Detect which cell encompasses the target text, then output its [x, y] center coordinate. 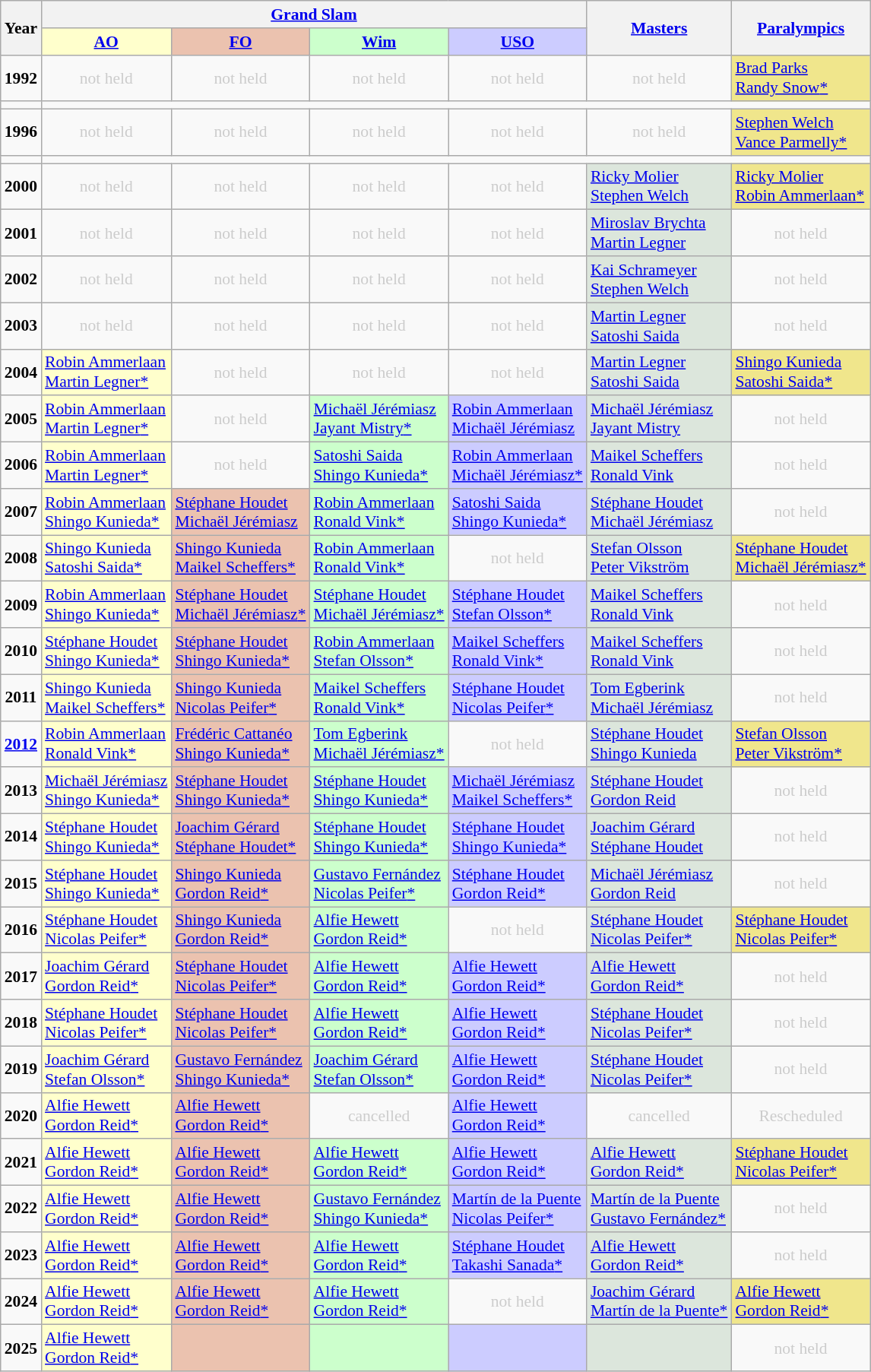
1996 [21, 132]
2017 [21, 976]
Year [21, 27]
Joachim Gérard Stéphane Houdet* [240, 838]
Stéphane Houdet Stefan Olsson* [518, 605]
2011 [21, 698]
2014 [21, 838]
FO [240, 42]
Rescheduled [800, 1116]
Ricky Molier Robin Ammerlaan* [800, 187]
2013 [21, 791]
Stéphane Houdet Gordon Reid [660, 791]
2025 [21, 1348]
Gustavo Fernández Nicolas Peifer* [379, 883]
Martín de la Puente Gustavo Fernández* [660, 1209]
Kai Schrameyer Stephen Welch [660, 280]
2004 [21, 372]
2009 [21, 605]
2019 [21, 1069]
Robin Ammerlaan Michaël Jérémiasz [518, 420]
Shingo Kunieda Nicolas Peifer* [240, 698]
2003 [21, 325]
2008 [21, 558]
Michaël Jérémiasz Jayant Mistry* [379, 420]
USO [518, 42]
Stefan Olsson Peter Vikström [660, 558]
Ricky Molier Stephen Welch [660, 187]
2015 [21, 883]
Michaël Jérémiasz Maikel Scheffers* [518, 791]
Tom Egberink Michaël Jérémiasz* [379, 743]
2002 [21, 280]
Masters [660, 27]
2023 [21, 1256]
Frédéric Cattanéo Shingo Kunieda* [240, 743]
2012 [21, 743]
Paralympics [800, 27]
Michaël Jérémiasz Jayant Mistry [660, 420]
1992 [21, 78]
2001 [21, 233]
Joachim Gérard Stéphane Houdet [660, 838]
2007 [21, 512]
2021 [21, 1163]
2020 [21, 1116]
2006 [21, 465]
2018 [21, 1023]
Wim [379, 42]
2024 [21, 1301]
Stéphane Houdet Takashi Sanada* [518, 1256]
2022 [21, 1209]
Miroslav Brychta Martin Legner [660, 233]
Tom Egberink Michaël Jérémiasz [660, 698]
Robin Ammerlaan Michaël Jérémiasz* [518, 465]
Stefan Olsson Peter Vikström* [800, 743]
Joachim Gérard Gordon Reid* [106, 976]
Stéphane Houdet Gordon Reid* [518, 883]
Stephen Welch Vance Parmelly* [800, 132]
Brad Parks Randy Snow* [800, 78]
Martín de la Puente Nicolas Peifer* [518, 1209]
2016 [21, 930]
Grand Slam [314, 14]
2005 [21, 420]
Joachim Gérard Martín de la Puente* [660, 1301]
Robin Ammerlaan Stefan Olsson* [379, 651]
Michaël Jérémiasz Shingo Kunieda* [106, 791]
2000 [21, 187]
AO [106, 42]
2010 [21, 651]
Michaël Jérémiasz Gordon Reid [660, 883]
Stéphane Houdet Shingo Kunieda [660, 743]
